Search for the cell housing the specified text and yield its (X, Y) center coordinate. 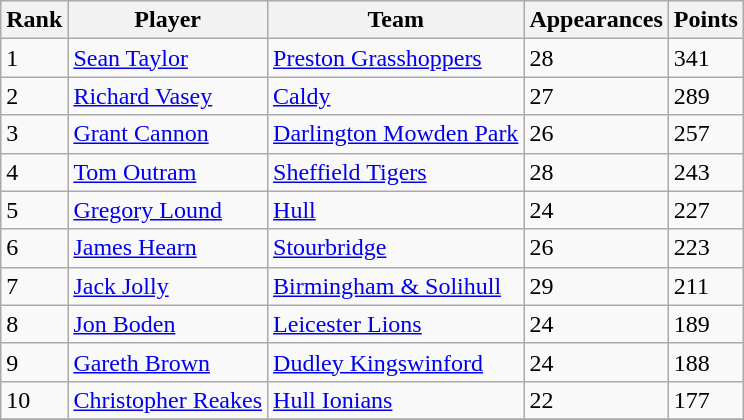
29 (596, 286)
289 (706, 96)
Grant Cannon (168, 134)
341 (706, 58)
Tom Outram (168, 172)
Hull (396, 210)
Team (396, 20)
1 (34, 58)
7 (34, 286)
Sheffield Tigers (396, 172)
10 (34, 400)
Caldy (396, 96)
4 (34, 172)
Gareth Brown (168, 362)
Birmingham & Solihull (396, 286)
Points (706, 20)
189 (706, 324)
227 (706, 210)
9 (34, 362)
243 (706, 172)
Hull Ionians (396, 400)
Player (168, 20)
Jon Boden (168, 324)
27 (596, 96)
22 (596, 400)
177 (706, 400)
Preston Grasshoppers (396, 58)
Darlington Mowden Park (396, 134)
257 (706, 134)
Christopher Reakes (168, 400)
Jack Jolly (168, 286)
3 (34, 134)
2 (34, 96)
Sean Taylor (168, 58)
Dudley Kingswinford (396, 362)
188 (706, 362)
6 (34, 248)
Rank (34, 20)
8 (34, 324)
James Hearn (168, 248)
Appearances (596, 20)
Leicester Lions (396, 324)
Gregory Lound (168, 210)
5 (34, 210)
223 (706, 248)
Richard Vasey (168, 96)
Stourbridge (396, 248)
211 (706, 286)
